From the cell containing the given text, extract its center point as (x, y) coordinate. 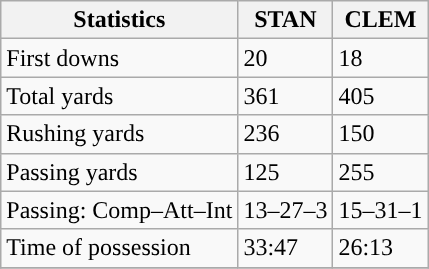
26:13 (380, 248)
STAN (286, 20)
Statistics (120, 20)
405 (380, 96)
361 (286, 96)
CLEM (380, 20)
18 (380, 58)
150 (380, 134)
Passing yards (120, 172)
15–31–1 (380, 210)
255 (380, 172)
Total yards (120, 96)
Passing: Comp–Att–Int (120, 210)
125 (286, 172)
33:47 (286, 248)
20 (286, 58)
First downs (120, 58)
Rushing yards (120, 134)
236 (286, 134)
Time of possession (120, 248)
13–27–3 (286, 210)
